Capture the cell that displays the provided text and extract its [x, y] central coordinate. 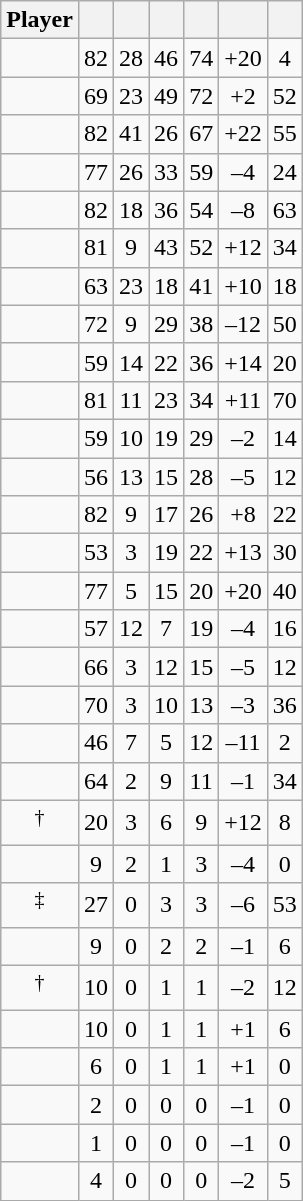
40 [284, 591]
+8 [244, 515]
54 [202, 210]
–3 [244, 705]
33 [166, 172]
+14 [244, 362]
8 [284, 822]
55 [284, 134]
38 [202, 324]
‡ [40, 906]
+22 [244, 134]
27 [96, 906]
+11 [244, 400]
+10 [244, 286]
–8 [244, 210]
30 [284, 553]
Player [40, 20]
–11 [244, 743]
56 [96, 477]
–6 [244, 906]
64 [96, 781]
+13 [244, 553]
57 [96, 629]
50 [284, 324]
66 [96, 667]
–12 [244, 324]
16 [284, 629]
+2 [244, 96]
43 [166, 248]
74 [202, 58]
24 [284, 172]
17 [166, 515]
49 [166, 96]
67 [202, 134]
69 [96, 96]
